Detect which cell encompasses the target text, then output its (x, y) center coordinate. 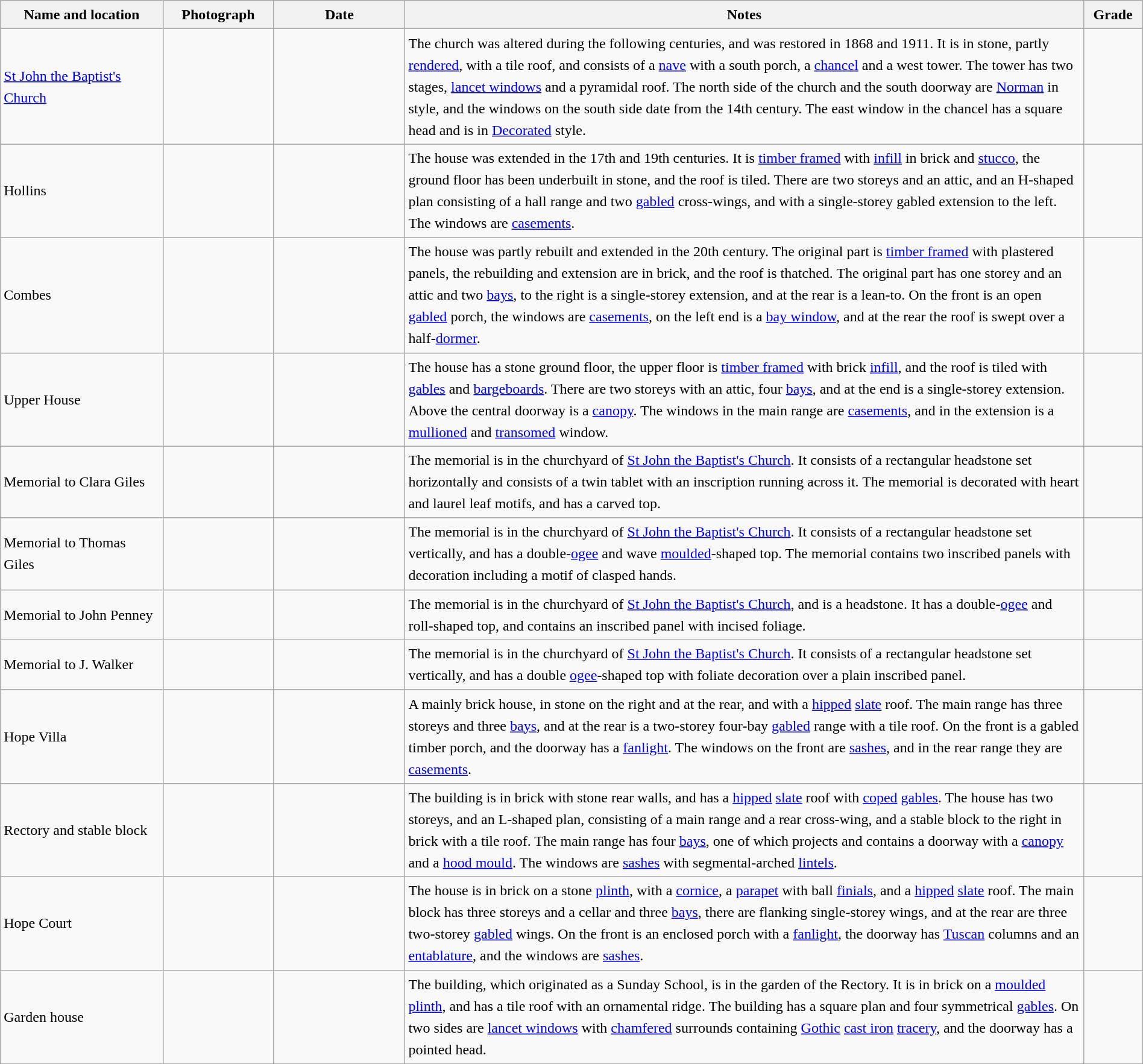
Grade (1113, 14)
Name and location (82, 14)
Rectory and stable block (82, 829)
Date (339, 14)
Notes (744, 14)
Hope Court (82, 924)
Upper House (82, 399)
Garden house (82, 1018)
Memorial to John Penney (82, 615)
Memorial to J. Walker (82, 664)
Memorial to Thomas Giles (82, 553)
Combes (82, 295)
Hollins (82, 190)
Memorial to Clara Giles (82, 482)
Hope Villa (82, 737)
Photograph (218, 14)
St John the Baptist's Church (82, 87)
